Return the (X, Y) coordinate for the center point of the cell that contains the specified text.  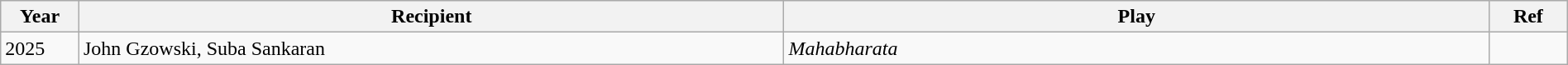
Year (40, 17)
Ref (1528, 17)
Recipient (432, 17)
Mahabharata (1136, 48)
John Gzowski, Suba Sankaran (432, 48)
2025 (40, 48)
Play (1136, 17)
